Locate the cell with the specified text and output its [x, y] center coordinate. 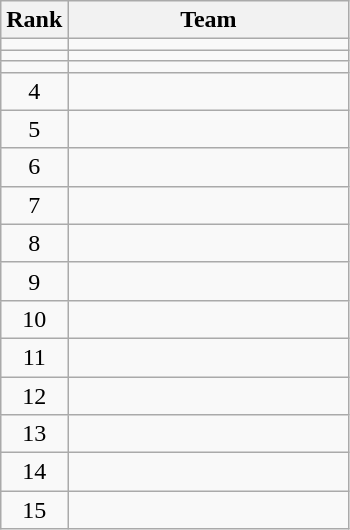
4 [34, 91]
10 [34, 319]
14 [34, 472]
13 [34, 434]
Team [208, 20]
12 [34, 395]
5 [34, 129]
7 [34, 205]
Rank [34, 20]
15 [34, 510]
11 [34, 357]
8 [34, 243]
9 [34, 281]
6 [34, 167]
